Extract the (x, y) coordinate from the center of the cell holding the provided text.  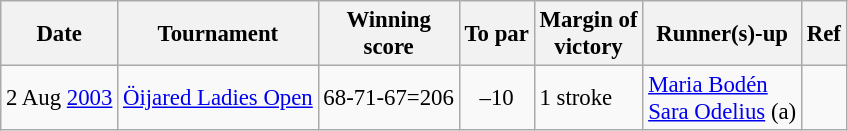
2 Aug 2003 (60, 98)
68-71-67=206 (388, 98)
To par (496, 34)
Margin ofvictory (588, 34)
1 stroke (588, 98)
Winningscore (388, 34)
Ref (824, 34)
Maria Bodén Sara Odelius (a) (722, 98)
Tournament (218, 34)
–10 (496, 98)
Date (60, 34)
Runner(s)-up (722, 34)
Öijared Ladies Open (218, 98)
